Determine the [X, Y] coordinate at the center of the cell enclosing the given text.  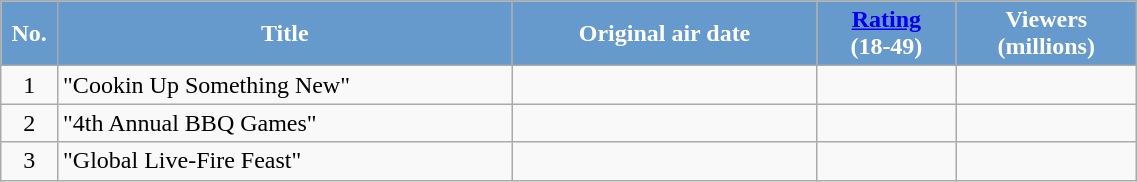
"4th Annual BBQ Games" [285, 123]
2 [30, 123]
Original air date [664, 34]
"Cookin Up Something New" [285, 85]
No. [30, 34]
3 [30, 161]
1 [30, 85]
Rating(18-49) [886, 34]
"Global Live-Fire Feast" [285, 161]
Viewers(millions) [1046, 34]
Title [285, 34]
